Search for the cell housing the specified text and yield its (x, y) center coordinate. 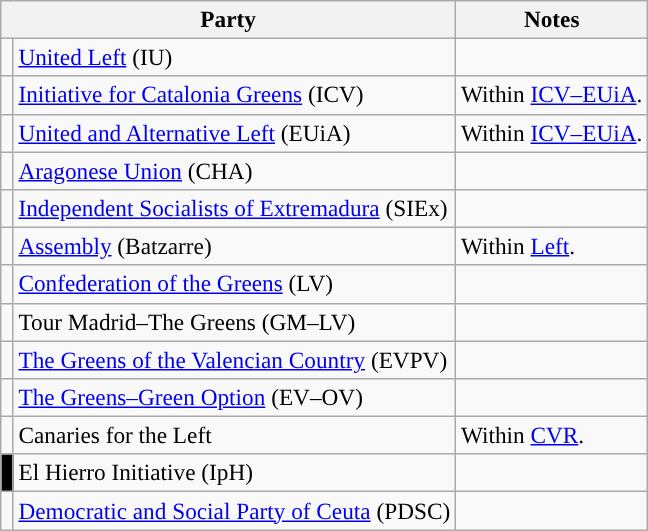
Confederation of the Greens (LV) (234, 284)
Within Left. (552, 246)
Within CVR. (552, 435)
Party (228, 19)
Independent Socialists of Extremadura (SIEx) (234, 208)
United Left (IU) (234, 57)
Notes (552, 19)
Assembly (Batzarre) (234, 246)
El Hierro Initiative (IpH) (234, 473)
Democratic and Social Party of Ceuta (PDSC) (234, 510)
Aragonese Union (CHA) (234, 170)
United and Alternative Left (EUiA) (234, 133)
Initiative for Catalonia Greens (ICV) (234, 95)
Tour Madrid–The Greens (GM–LV) (234, 322)
The Greens–Green Option (EV–OV) (234, 397)
The Greens of the Valencian Country (EVPV) (234, 359)
Canaries for the Left (234, 435)
